Pinpoint the cell where the given text exists, returning its [x, y] midpoint coordinate. 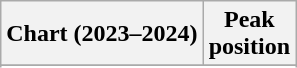
Chart (2023–2024) [102, 34]
Peakposition [249, 34]
